Detect which cell encompasses the target text, then output its (x, y) center coordinate. 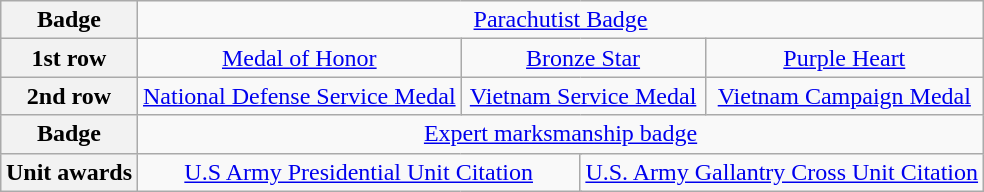
Bronze Star (583, 58)
Unit awards (68, 172)
U.S. Army Gallantry Cross Unit Citation (782, 172)
National Defense Service Medal (300, 96)
1st row (68, 58)
Vietnam Service Medal (583, 96)
Vietnam Campaign Medal (844, 96)
Parachutist Badge (561, 20)
Purple Heart (844, 58)
U.S Army Presidential Unit Citation (359, 172)
Expert marksmanship badge (561, 134)
2nd row (68, 96)
Medal of Honor (300, 58)
